Extract the (x, y) coordinate from the center of the cell holding the provided text.  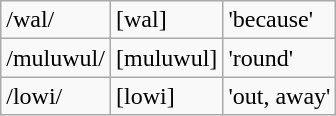
/muluwul/ (56, 58)
/lowi/ (56, 96)
[wal] (166, 20)
[lowi] (166, 96)
/wal/ (56, 20)
'round' (280, 58)
'because' (280, 20)
[muluwul] (166, 58)
'out, away' (280, 96)
